Provide the [X, Y] coordinate of the cell's center where the given text is located.  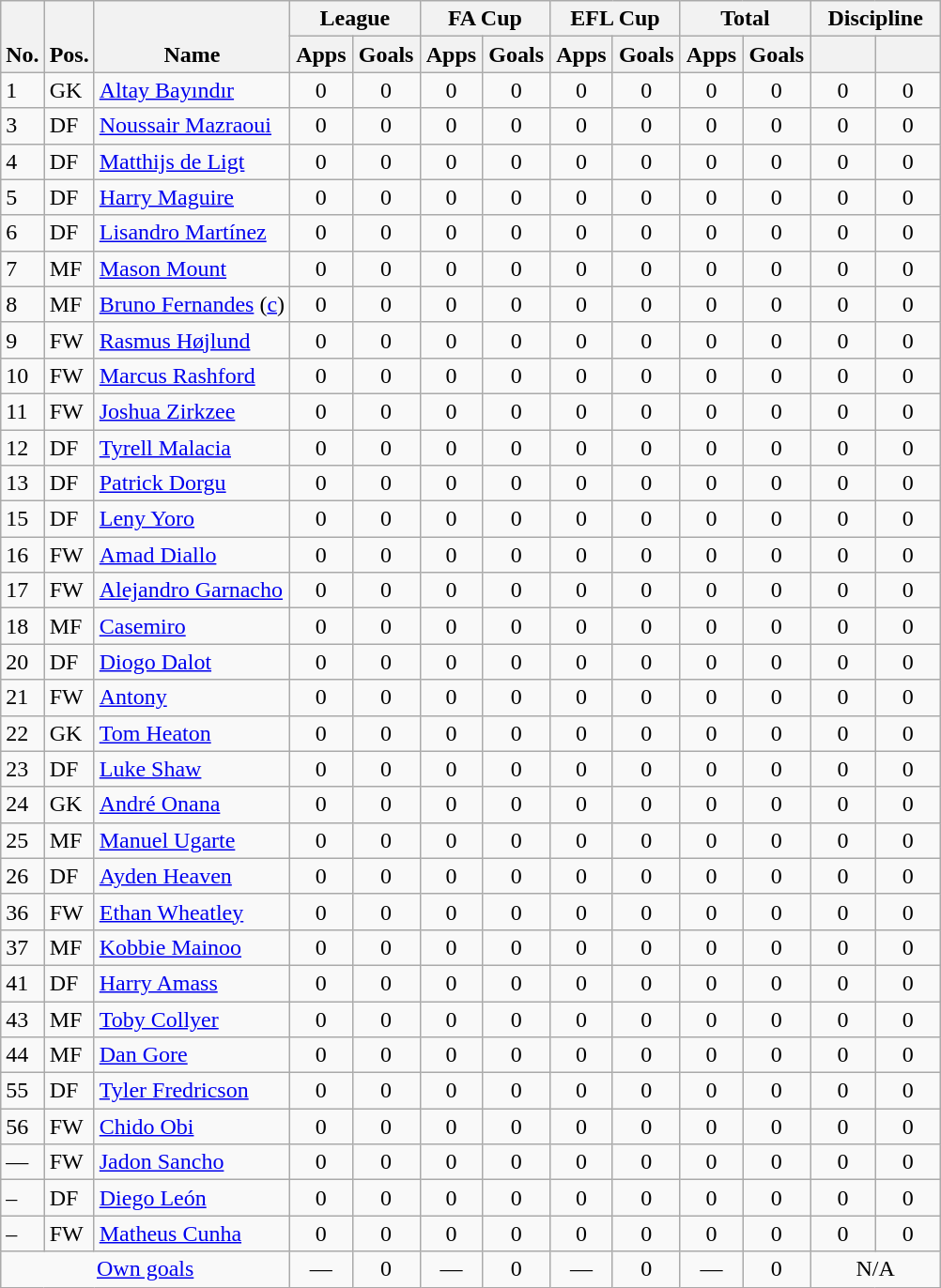
Harry Maguire [192, 197]
26 [23, 876]
Diego León [192, 1198]
Luke Shaw [192, 769]
Rasmus Højlund [192, 340]
37 [23, 947]
55 [23, 1091]
Total [746, 19]
Diogo Dalot [192, 662]
No. [23, 37]
5 [23, 197]
4 [23, 161]
Altay Bayındır [192, 90]
18 [23, 626]
Matheus Cunha [192, 1234]
Toby Collyer [192, 1019]
Ethan Wheatley [192, 912]
Matthijs de Ligt [192, 161]
André Onana [192, 805]
41 [23, 983]
Ayden Heaven [192, 876]
43 [23, 1019]
Amad Diallo [192, 555]
24 [23, 805]
Manuel Ugarte [192, 840]
21 [23, 698]
22 [23, 733]
8 [23, 304]
44 [23, 1055]
9 [23, 340]
Bruno Fernandes (c) [192, 304]
20 [23, 662]
Harry Amass [192, 983]
Jadon Sancho [192, 1162]
36 [23, 912]
23 [23, 769]
N/A [875, 1269]
Name [192, 37]
11 [23, 411]
Alejandro Garnacho [192, 590]
12 [23, 448]
16 [23, 555]
Joshua Zirkzee [192, 411]
Mason Mount [192, 268]
56 [23, 1127]
Noussair Mazraoui [192, 126]
Casemiro [192, 626]
15 [23, 519]
Tyler Fredricson [192, 1091]
13 [23, 483]
3 [23, 126]
Leny Yoro [192, 519]
Discipline [875, 19]
FA Cup [485, 19]
Kobbie Mainoo [192, 947]
Pos. [69, 37]
Lisandro Martínez [192, 233]
Antony [192, 698]
EFL Cup [616, 19]
League [355, 19]
1 [23, 90]
7 [23, 268]
Marcus Rashford [192, 376]
17 [23, 590]
Tyrell Malacia [192, 448]
6 [23, 233]
Own goals [146, 1269]
Dan Gore [192, 1055]
Tom Heaton [192, 733]
Patrick Dorgu [192, 483]
Chido Obi [192, 1127]
10 [23, 376]
25 [23, 840]
